Pinpoint the cell where the given text exists, returning its [x, y] midpoint coordinate. 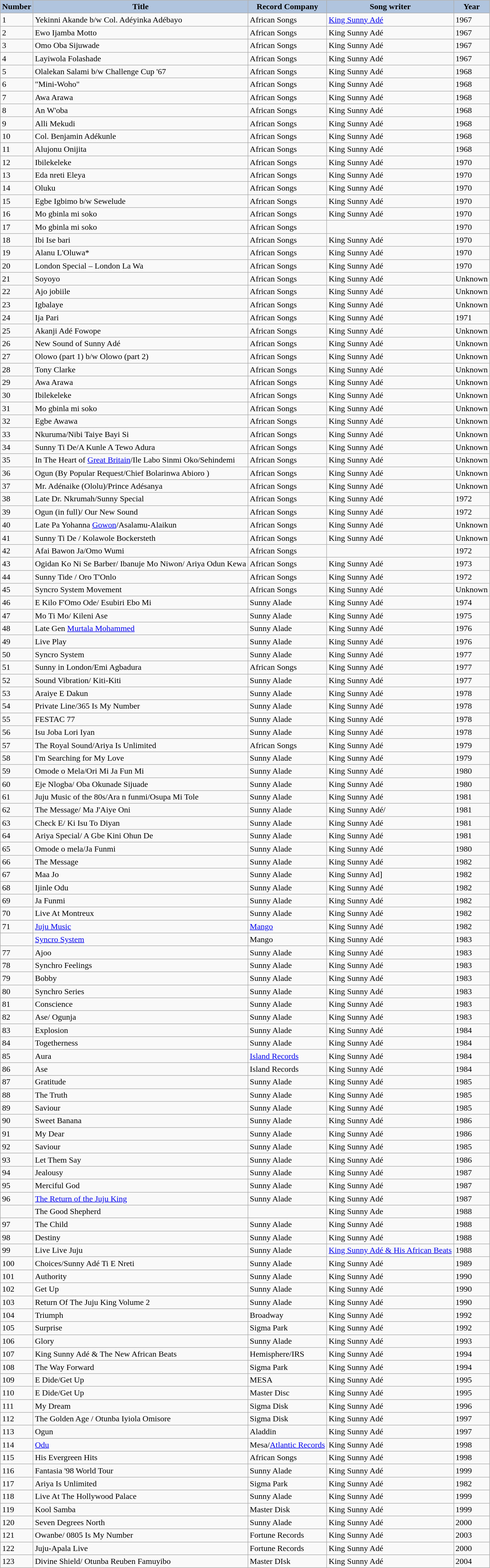
The Truth [140, 1095]
Aura [140, 1056]
I'm Searching for My Love [140, 758]
Live Play [140, 642]
Eda nreti Eleya [140, 175]
1975 [472, 616]
King Sunny Adé/ [390, 810]
In The Heart of Great Britain/Ile Labo Sinmi Oko/Sehindemi [140, 460]
86 [17, 1069]
101 [17, 1276]
Sunny Ti De / Kolawole Bockersteth [140, 538]
120 [17, 1522]
The Message/ Ma J'Aiye Oni [140, 810]
39 [17, 512]
122 [17, 1548]
98 [17, 1238]
121 [17, 1535]
The Message [140, 862]
Omode o Mela/Ori Mi Ja Fun Mi [140, 771]
109 [17, 1380]
17 [17, 227]
Akanji Adé Fowope [140, 330]
103 [17, 1302]
83 [17, 1030]
116 [17, 1471]
Ibi Ise bari [140, 240]
Return Of The Juju King Volume 2 [140, 1302]
Master Disc [287, 1393]
40 [17, 525]
2004 [472, 1561]
47 [17, 616]
Sunny Ti De/A Kunle A Tewo Adura [140, 447]
E Kilo F'Omo Ode/ Esubiri Ebo Mi [140, 603]
30 [17, 395]
Jealousy [140, 1173]
Fantasia '98 World Tour [140, 1471]
Juju-Apala Live [140, 1548]
104 [17, 1315]
1 [17, 20]
Tony Clarke [140, 369]
51 [17, 667]
Check E/ Ki Isu To Diyan [140, 823]
12 [17, 162]
106 [17, 1341]
Olowo (part 1) b/w Olowo (part 2) [140, 356]
111 [17, 1406]
Year [472, 7]
79 [17, 978]
2 [17, 33]
New Sound of Sunny Adé [140, 343]
1996 [472, 1406]
The Way Forward [140, 1367]
The Golden Age / Otunba Iyiola Omisore [140, 1419]
62 [17, 810]
Song writer [390, 7]
Conscience [140, 1004]
Olalekan Salami b/w Challenge Cup '67 [140, 71]
Surprise [140, 1328]
Sound Vibration/ Kiti-Kiti [140, 680]
Late Dr. Nkrumah/Sunny Special [140, 499]
Alli Mekudi [140, 123]
77 [17, 952]
King Sunny Ade [390, 1212]
45 [17, 590]
93 [17, 1160]
123 [17, 1561]
85 [17, 1056]
Title [140, 7]
King Sunny Ad] [390, 875]
London Special – London La Wa [140, 266]
Seven Degrees North [140, 1522]
Ajoo [140, 952]
Togetherness [140, 1043]
36 [17, 473]
Master DIsk [287, 1561]
1971 [472, 318]
70 [17, 914]
91 [17, 1134]
Number [17, 7]
11 [17, 149]
Authority [140, 1276]
113 [17, 1432]
Egbe Awawa [140, 421]
Alujonu Onijita [140, 149]
Mr. Adénaike (Ololu)/Prince Adésanya [140, 486]
The Good Shepherd [140, 1212]
The Royal Sound/Ariya Is Unlimited [140, 745]
Master Disk [287, 1509]
The Return of the Juju King [140, 1198]
6 [17, 84]
Ija Pari [140, 318]
81 [17, 1004]
The Child [140, 1225]
His Evergreen Hits [140, 1458]
Igbalaye [140, 305]
20 [17, 266]
102 [17, 1289]
29 [17, 383]
63 [17, 823]
100 [17, 1263]
Live At The Hollywood Palace [140, 1497]
52 [17, 680]
87 [17, 1082]
Ogun (By Popular Request/Chief Bolarinwa Abioro ) [140, 473]
33 [17, 434]
Aladdin [287, 1432]
65 [17, 849]
8 [17, 110]
Live Live Juju [140, 1250]
35 [17, 460]
96 [17, 1198]
Maa Jo [140, 875]
28 [17, 369]
27 [17, 356]
Ogun (in full)/ Our New Sound [140, 512]
50 [17, 654]
21 [17, 279]
An W'oba [140, 110]
64 [17, 836]
Eje Nlogba/ Oba Okunade Sijuade [140, 784]
7 [17, 97]
Private Line/365 Is My Number [140, 706]
Glory [140, 1341]
49 [17, 642]
67 [17, 875]
110 [17, 1393]
26 [17, 343]
55 [17, 719]
Mesa/Atlantic Records [287, 1445]
71 [17, 926]
Synchro Series [140, 991]
88 [17, 1095]
108 [17, 1367]
48 [17, 629]
95 [17, 1185]
9 [17, 123]
Live At Montreux [140, 914]
Sweet Banana [140, 1121]
Ariya Special/ A Gbe Kini Ohun De [140, 836]
68 [17, 888]
58 [17, 758]
Hemisphere/IRS [287, 1354]
1989 [472, 1263]
Explosion [140, 1030]
My Dream [140, 1406]
Choices/Sunny Adé Ti E Nreti [140, 1263]
MESA [287, 1380]
99 [17, 1250]
5 [17, 71]
Yekinni Akande b/w Col. Adéyinka Adébayo [140, 20]
43 [17, 564]
Synchro Feelings [140, 965]
Sunny Tide / Oro T'Onlo [140, 577]
Gratitude [140, 1082]
Omode o mela/Ja Funmi [140, 849]
FESTAC 77 [140, 719]
Nkuruma/Nibi Taiye Bayi Si [140, 434]
37 [17, 486]
32 [17, 421]
84 [17, 1043]
Mo Ti Mo/ Kileni Ase [140, 616]
60 [17, 784]
King Sunny Adé & His African Beats [390, 1250]
56 [17, 732]
23 [17, 305]
Late Gen Murtala Mohammed [140, 629]
57 [17, 745]
4 [17, 59]
Ase/ Ogunja [140, 1017]
80 [17, 991]
Layiwola Folashade [140, 59]
34 [17, 447]
18 [17, 240]
69 [17, 901]
14 [17, 188]
105 [17, 1328]
Ewo Ijamba Motto [140, 33]
Afai Bawon Ja/Omo Wumi [140, 551]
119 [17, 1509]
Triumph [140, 1315]
King Sunny Adé & The New African Beats [140, 1354]
Merciful God [140, 1185]
Araiye E Dakun [140, 693]
114 [17, 1445]
Syncro System Movement [140, 590]
1974 [472, 603]
1973 [472, 564]
Broadway [287, 1315]
78 [17, 965]
Omo Oba Sijuwade [140, 46]
Divine Shield/ Otunba Reuben Famuyibo [140, 1561]
53 [17, 693]
Bobby [140, 978]
15 [17, 201]
My Dear [140, 1134]
66 [17, 862]
42 [17, 551]
Ja Funmi [140, 901]
22 [17, 292]
19 [17, 253]
Ajo jobiile [140, 292]
94 [17, 1173]
Ijinle Odu [140, 888]
61 [17, 797]
97 [17, 1225]
92 [17, 1147]
Odu [140, 1445]
Isu Joba Lori Iyan [140, 732]
90 [17, 1121]
118 [17, 1497]
Kool Samba [140, 1509]
1993 [472, 1341]
Oluku [140, 188]
Ariya Is Unlimited [140, 1484]
59 [17, 771]
2003 [472, 1535]
Col. Benjamin Adékunle [140, 136]
107 [17, 1354]
Ogun [140, 1432]
54 [17, 706]
Juju Music of the 80s/Ara n funmi/Osupa Mi Tole [140, 797]
38 [17, 499]
24 [17, 318]
41 [17, 538]
3 [17, 46]
"Mini-Woho" [140, 84]
25 [17, 330]
Destiny [140, 1238]
13 [17, 175]
Sunny in London/Emi Agbadura [140, 667]
10 [17, 136]
82 [17, 1017]
Alanu L'Oluwa* [140, 253]
112 [17, 1419]
89 [17, 1108]
Owanbe/ 0805 Is My Number [140, 1535]
117 [17, 1484]
Juju Music [140, 926]
46 [17, 603]
Ase [140, 1069]
Get Up [140, 1289]
16 [17, 214]
Let Them Say [140, 1160]
44 [17, 577]
31 [17, 408]
Soyoyo [140, 279]
Ogidan Ko Ni Se Barber/ Ibanuje Mo Niwon/ Ariya Odun Kewa [140, 564]
Record Company [287, 7]
115 [17, 1458]
Egbe Igbimo b/w Sewelude [140, 201]
Late Pa Yohanna Gowon/Asalamu-Alaikun [140, 525]
